Provide the [x, y] coordinate of the cell's center where the given text is located.  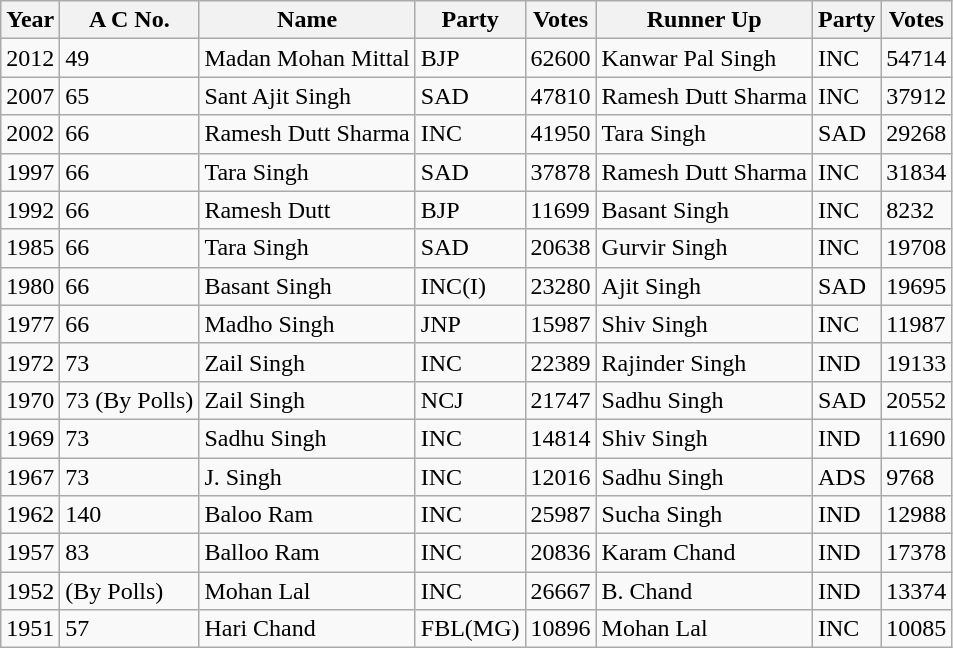
1980 [30, 286]
11690 [916, 438]
25987 [560, 515]
INC(I) [470, 286]
11699 [560, 210]
2012 [30, 58]
Ajit Singh [704, 286]
26667 [560, 591]
Runner Up [704, 20]
1970 [30, 400]
20836 [560, 553]
20638 [560, 248]
Madho Singh [307, 324]
Year [30, 20]
21747 [560, 400]
Rajinder Singh [704, 362]
Name [307, 20]
15987 [560, 324]
FBL(MG) [470, 629]
Sant Ajit Singh [307, 96]
9768 [916, 477]
(By Polls) [130, 591]
8232 [916, 210]
10896 [560, 629]
57 [130, 629]
A C No. [130, 20]
J. Singh [307, 477]
31834 [916, 172]
62600 [560, 58]
12016 [560, 477]
54714 [916, 58]
Sucha Singh [704, 515]
1972 [30, 362]
19695 [916, 286]
Gurvir Singh [704, 248]
49 [130, 58]
Karam Chand [704, 553]
2002 [30, 134]
37912 [916, 96]
12988 [916, 515]
65 [130, 96]
29268 [916, 134]
Kanwar Pal Singh [704, 58]
14814 [560, 438]
1977 [30, 324]
1951 [30, 629]
Madan Mohan Mittal [307, 58]
Ramesh Dutt [307, 210]
1957 [30, 553]
1962 [30, 515]
B. Chand [704, 591]
83 [130, 553]
1985 [30, 248]
23280 [560, 286]
13374 [916, 591]
20552 [916, 400]
1969 [30, 438]
41950 [560, 134]
NCJ [470, 400]
1952 [30, 591]
17378 [916, 553]
Balloo Ram [307, 553]
Baloo Ram [307, 515]
47810 [560, 96]
73 (By Polls) [130, 400]
1992 [30, 210]
22389 [560, 362]
ADS [846, 477]
1997 [30, 172]
Hari Chand [307, 629]
10085 [916, 629]
2007 [30, 96]
JNP [470, 324]
140 [130, 515]
1967 [30, 477]
11987 [916, 324]
19708 [916, 248]
19133 [916, 362]
37878 [560, 172]
